Scan for the cell matching the given text and deliver its (x, y) coordinate at center. 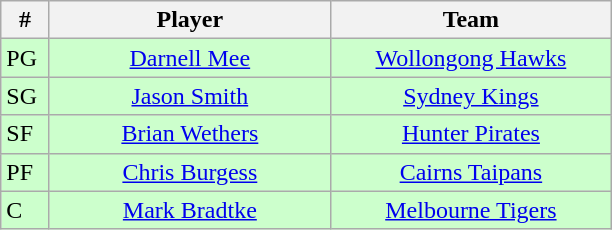
Mark Bradtke (190, 210)
Jason Smith (190, 96)
Hunter Pirates (470, 134)
PF (26, 172)
# (26, 20)
Chris Burgess (190, 172)
Brian Wethers (190, 134)
Melbourne Tigers (470, 210)
Team (470, 20)
PG (26, 58)
Darnell Mee (190, 58)
C (26, 210)
Cairns Taipans (470, 172)
SG (26, 96)
Wollongong Hawks (470, 58)
Player (190, 20)
SF (26, 134)
Sydney Kings (470, 96)
